Search for the cell housing the specified text and yield its [x, y] center coordinate. 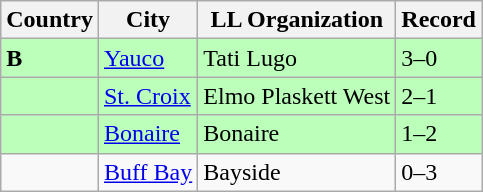
1–2 [439, 134]
Buff Bay [148, 172]
LL Organization [297, 20]
Country [50, 20]
2–1 [439, 96]
3–0 [439, 58]
Record [439, 20]
Yauco [148, 58]
0–3 [439, 172]
City [148, 20]
Tati Lugo [297, 58]
B [50, 58]
Bayside [297, 172]
Elmo Plaskett West [297, 96]
St. Croix [148, 96]
